Find where the given text appears and provide that cell's center as (X, Y) coordinate. 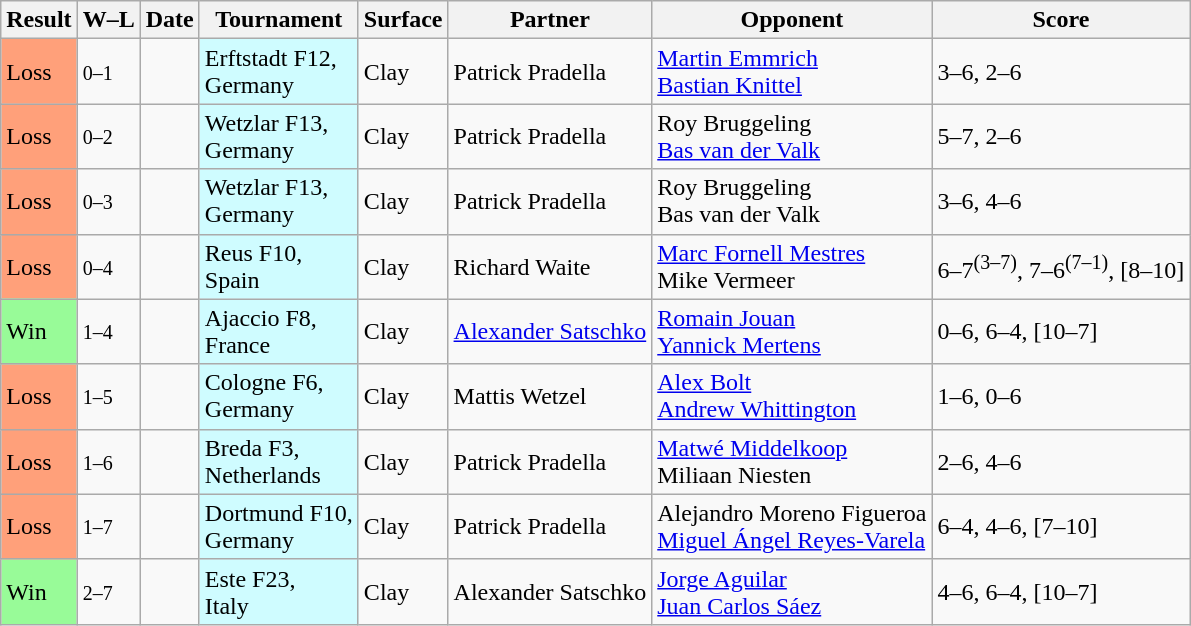
5–7, 2–6 (1061, 136)
Romain Jouan Yannick Mertens (792, 332)
1–6 (108, 462)
2–6, 4–6 (1061, 462)
2–7 (108, 592)
Cologne F6, Germany (278, 396)
Opponent (792, 20)
Ajaccio F8, France (278, 332)
Alejandro Moreno Figueroa Miguel Ángel Reyes-Varela (792, 526)
1–5 (108, 396)
0–1 (108, 72)
Partner (550, 20)
0–4 (108, 266)
0–6, 6–4, [10–7] (1061, 332)
Reus F10, Spain (278, 266)
Surface (403, 20)
Mattis Wetzel (550, 396)
1–6, 0–6 (1061, 396)
1–7 (108, 526)
Alex Bolt Andrew Whittington (792, 396)
Erftstadt F12, Germany (278, 72)
Date (170, 20)
3–6, 2–6 (1061, 72)
6–4, 4–6, [7–10] (1061, 526)
Tournament (278, 20)
Martin Emmrich Bastian Knittel (792, 72)
Score (1061, 20)
Jorge Aguilar Juan Carlos Sáez (792, 592)
Dortmund F10, Germany (278, 526)
Este F23, Italy (278, 592)
W–L (108, 20)
0–3 (108, 202)
Result (39, 20)
Matwé Middelkoop Miliaan Niesten (792, 462)
6–7(3–7), 7–6(7–1), [8–10] (1061, 266)
Marc Fornell Mestres Mike Vermeer (792, 266)
Breda F3, Netherlands (278, 462)
3–6, 4–6 (1061, 202)
1–4 (108, 332)
Richard Waite (550, 266)
4–6, 6–4, [10–7] (1061, 592)
0–2 (108, 136)
